Identify which cell holds the provided text, then report its (X, Y) central coordinate. 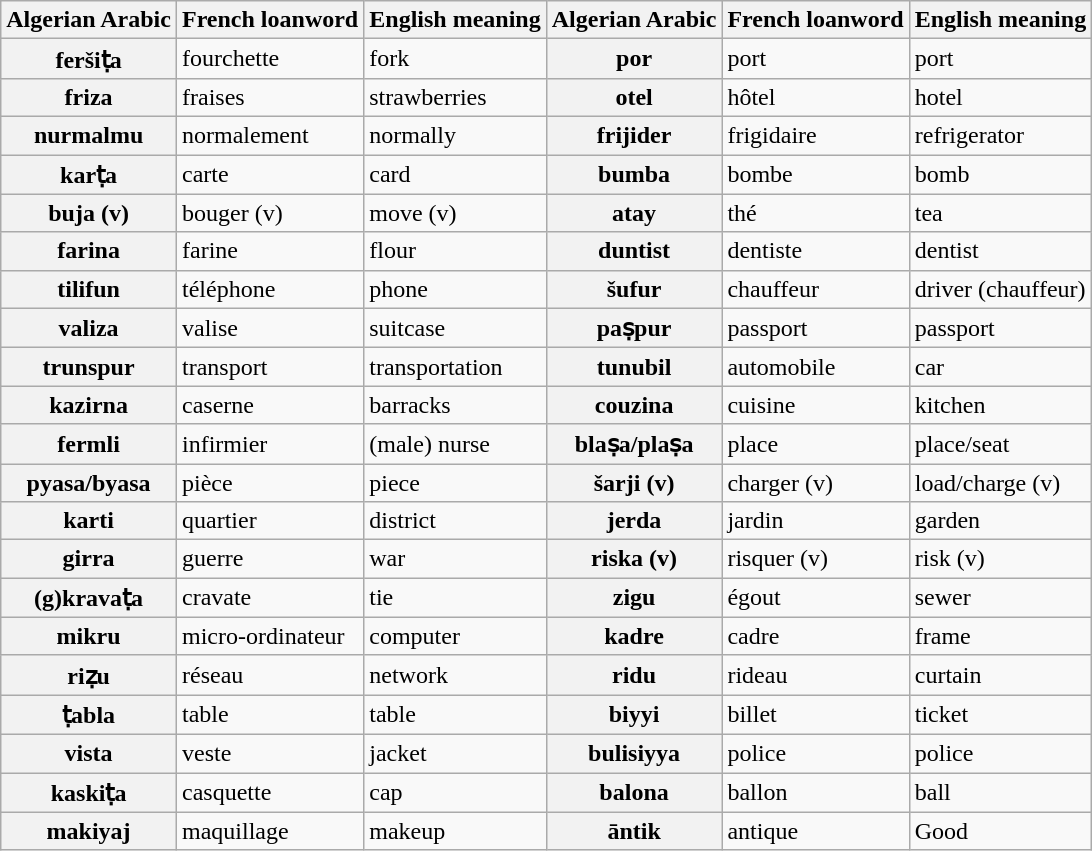
jardin (816, 521)
(g)kravaṭa (89, 598)
āntik (634, 831)
frigidaire (816, 135)
balona (634, 792)
sewer (1000, 598)
makeup (455, 831)
tie (455, 598)
réseau (270, 675)
strawberries (455, 97)
automobile (816, 367)
makiyaj (89, 831)
šarji (v) (634, 483)
flour (455, 251)
transportation (455, 367)
computer (455, 636)
karti (89, 521)
charger (v) (816, 483)
nurmalmu (89, 135)
ball (1000, 792)
bombe (816, 174)
micro-ordinateur (270, 636)
risquer (v) (816, 559)
šufur (634, 289)
zigu (634, 598)
normally (455, 135)
cadre (816, 636)
car (1000, 367)
garden (1000, 521)
trunspur (89, 367)
friza (89, 97)
place (816, 444)
paṣpur (634, 328)
infirmier (270, 444)
valiza (89, 328)
frijider (634, 135)
thé (816, 213)
driver (chauffeur) (1000, 289)
dentiste (816, 251)
farina (89, 251)
tunubil (634, 367)
valise (270, 328)
mikru (89, 636)
ṭabla (89, 715)
bumba (634, 174)
biyyi (634, 715)
refrigerator (1000, 135)
bulisiyya (634, 753)
jacket (455, 753)
curtain (1000, 675)
girra (89, 559)
jerda (634, 521)
blaṣa/plaṣa (634, 444)
hôtel (816, 97)
vista (89, 753)
karṭa (89, 174)
phone (455, 289)
Good (1000, 831)
maquillage (270, 831)
farine (270, 251)
cravate (270, 598)
billet (816, 715)
ridu (634, 675)
load/charge (v) (1000, 483)
piece (455, 483)
barracks (455, 405)
transport (270, 367)
fourchette (270, 59)
carte (270, 174)
tilifun (89, 289)
kaskiṭa (89, 792)
guerre (270, 559)
bomb (1000, 174)
casquette (270, 792)
normalement (270, 135)
chauffeur (816, 289)
dentist (1000, 251)
cap (455, 792)
veste (270, 753)
fermli (89, 444)
war (455, 559)
fraises (270, 97)
feršiṭa (89, 59)
frame (1000, 636)
move (v) (455, 213)
district (455, 521)
pyasa/byasa (89, 483)
kitchen (1000, 405)
pièce (270, 483)
ballon (816, 792)
ticket (1000, 715)
card (455, 174)
égout (816, 598)
quartier (270, 521)
atay (634, 213)
risk (v) (1000, 559)
kazirna (89, 405)
riska (v) (634, 559)
(male) nurse (455, 444)
kadre (634, 636)
suitcase (455, 328)
bouger (v) (270, 213)
duntist (634, 251)
fork (455, 59)
cuisine (816, 405)
buja (v) (89, 213)
por (634, 59)
hotel (1000, 97)
antique (816, 831)
tea (1000, 213)
place/seat (1000, 444)
riẓu (89, 675)
caserne (270, 405)
couzina (634, 405)
otel (634, 97)
network (455, 675)
téléphone (270, 289)
rideau (816, 675)
